Search for the cell housing the specified text and yield its [x, y] center coordinate. 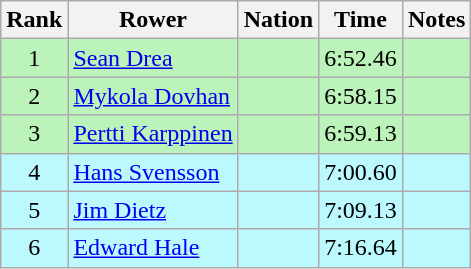
Notes [436, 20]
7:00.60 [361, 172]
Rower [153, 20]
4 [34, 172]
Sean Drea [153, 58]
6:59.13 [361, 134]
Rank [34, 20]
7:09.13 [361, 210]
Hans Svensson [153, 172]
Mykola Dovhan [153, 96]
Pertti Karppinen [153, 134]
1 [34, 58]
6:52.46 [361, 58]
2 [34, 96]
7:16.64 [361, 248]
6:58.15 [361, 96]
6 [34, 248]
Edward Hale [153, 248]
Jim Dietz [153, 210]
Nation [278, 20]
3 [34, 134]
5 [34, 210]
Time [361, 20]
